Identify which cell holds the provided text, then report its [x, y] central coordinate. 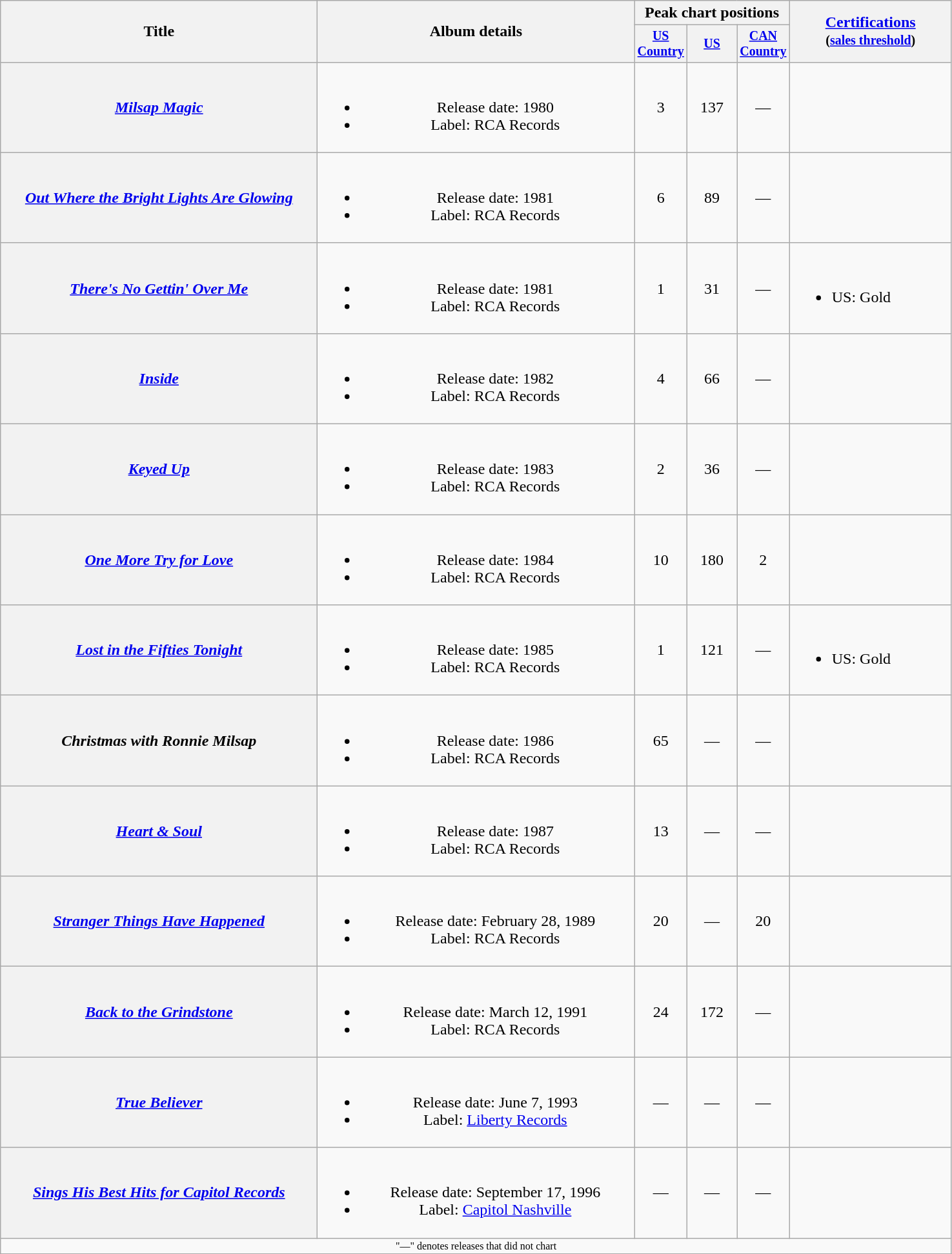
89 [713, 198]
Christmas with Ronnie Milsap [159, 741]
Album details [476, 32]
Inside [159, 378]
3 [661, 107]
Title [159, 32]
13 [661, 831]
Back to the Grindstone [159, 1012]
137 [713, 107]
66 [713, 378]
Stranger Things Have Happened [159, 921]
172 [713, 1012]
180 [713, 560]
Release date: 1982Label: RCA Records [476, 378]
36 [713, 469]
US Country [661, 44]
Release date: March 12, 1991Label: RCA Records [476, 1012]
10 [661, 560]
6 [661, 198]
One More Try for Love [159, 560]
Out Where the Bright Lights Are Glowing [159, 198]
Milsap Magic [159, 107]
There's No Gettin' Over Me [159, 288]
4 [661, 378]
Keyed Up [159, 469]
Release date: 1980Label: RCA Records [476, 107]
CAN Country [764, 44]
Release date: 1984Label: RCA Records [476, 560]
Certifications(sales threshold) [870, 32]
True Believer [159, 1102]
Lost in the Fifties Tonight [159, 650]
24 [661, 1012]
"—" denotes releases that did not chart [476, 1246]
65 [661, 741]
31 [713, 288]
Release date: 1985Label: RCA Records [476, 650]
Release date: 1987Label: RCA Records [476, 831]
US [713, 44]
Release date: February 28, 1989Label: RCA Records [476, 921]
Release date: September 17, 1996Label: Capitol Nashville [476, 1193]
Release date: June 7, 1993Label: Liberty Records [476, 1102]
Peak chart positions [712, 13]
121 [713, 650]
Release date: 1986Label: RCA Records [476, 741]
Heart & Soul [159, 831]
Release date: 1983Label: RCA Records [476, 469]
Sings His Best Hits for Capitol Records [159, 1193]
